Determine the (x, y) coordinate at the center of the cell enclosing the given text.  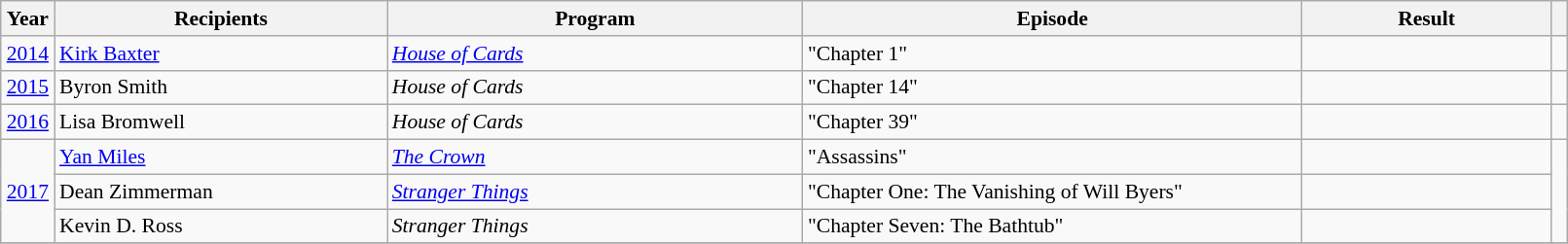
2017 (27, 192)
Result (1426, 18)
2014 (27, 53)
Kevin D. Ross (221, 227)
Kirk Baxter (221, 53)
Lisa Bromwell (221, 122)
"Chapter 39" (1053, 122)
"Chapter 14" (1053, 87)
Program (596, 18)
"Chapter 1" (1053, 53)
Byron Smith (221, 87)
Episode (1053, 18)
Dean Zimmerman (221, 192)
Year (27, 18)
Recipients (221, 18)
"Assassins" (1053, 157)
The Crown (596, 157)
2015 (27, 87)
"Chapter One: The Vanishing of Will Byers" (1053, 192)
"Chapter Seven: The Bathtub" (1053, 227)
2016 (27, 122)
Yan Miles (221, 157)
